Detect which cell encompasses the target text, then output its (x, y) center coordinate. 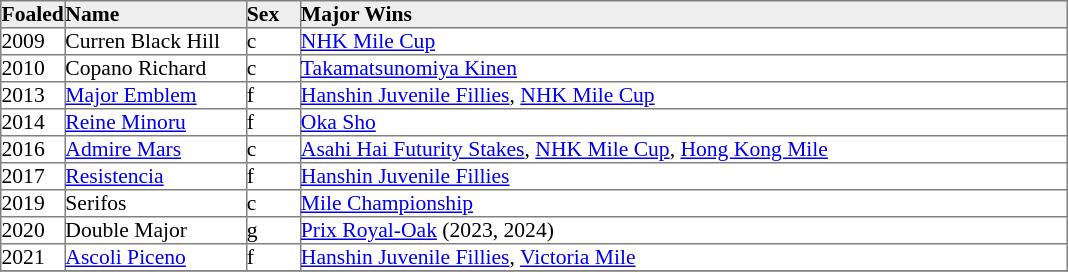
Curren Black Hill (156, 42)
2021 (33, 258)
Resistencia (156, 176)
Ascoli Piceno (156, 258)
Reine Minoru (156, 122)
Foaled (33, 14)
Prix Royal-Oak (2023, 2024) (683, 230)
Double Major (156, 230)
2010 (33, 68)
2019 (33, 204)
Asahi Hai Futurity Stakes, NHK Mile Cup, Hong Kong Mile (683, 150)
2016 (33, 150)
Takamatsunomiya Kinen (683, 68)
2014 (33, 122)
Sex (273, 14)
2017 (33, 176)
2020 (33, 230)
Hanshin Juvenile Fillies, Victoria Mile (683, 258)
2013 (33, 96)
Copano Richard (156, 68)
Mile Championship (683, 204)
Major Wins (683, 14)
Name (156, 14)
Hanshin Juvenile Fillies (683, 176)
NHK Mile Cup (683, 42)
Oka Sho (683, 122)
Admire Mars (156, 150)
g (273, 230)
Hanshin Juvenile Fillies, NHK Mile Cup (683, 96)
Serifos (156, 204)
2009 (33, 42)
Major Emblem (156, 96)
